Capture the cell that displays the provided text and extract its [X, Y] central coordinate. 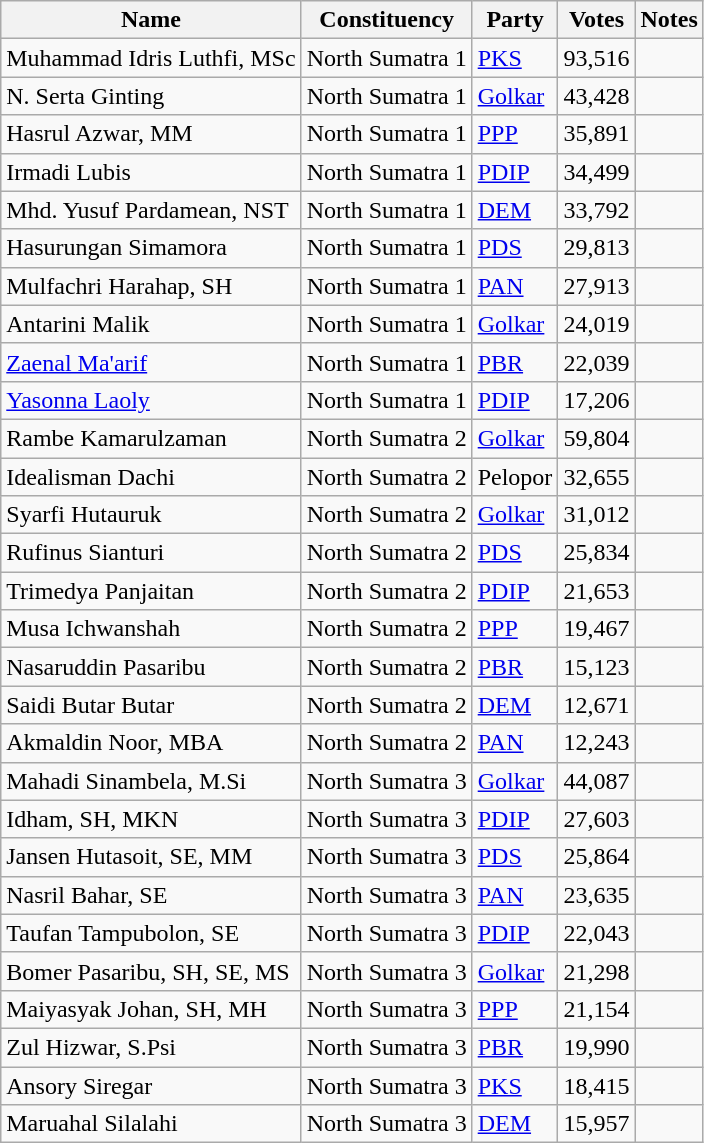
29,813 [596, 248]
27,913 [596, 286]
25,834 [596, 553]
Party [515, 20]
Mhd. Yusuf Pardamean, NST [151, 210]
Maruahal Silalahi [151, 1124]
Musa Ichwanshah [151, 629]
12,243 [596, 743]
Maiyasyak Johan, SH, MH [151, 1009]
Rambe Kamarulzaman [151, 438]
27,603 [596, 819]
Taufan Tampubolon, SE [151, 933]
Nasaruddin Pasaribu [151, 667]
23,635 [596, 895]
35,891 [596, 134]
Mahadi Sinambela, M.Si [151, 781]
Ansory Siregar [151, 1085]
24,019 [596, 324]
21,154 [596, 1009]
19,990 [596, 1047]
25,864 [596, 857]
Antarini Malik [151, 324]
Mulfachri Harahap, SH [151, 286]
Zaenal Ma'arif [151, 362]
32,655 [596, 477]
Idham, SH, MKN [151, 819]
Jansen Hutasoit, SE, MM [151, 857]
93,516 [596, 58]
Saidi Butar Butar [151, 705]
12,671 [596, 705]
Pelopor [515, 477]
44,087 [596, 781]
Notes [669, 20]
Bomer Pasaribu, SH, SE, MS [151, 971]
Name [151, 20]
22,043 [596, 933]
15,123 [596, 667]
Muhammad Idris Luthfi, MSc [151, 58]
Irmadi Lubis [151, 172]
31,012 [596, 515]
Nasril Bahar, SE [151, 895]
Idealisman Dachi [151, 477]
21,298 [596, 971]
Hasrul Azwar, MM [151, 134]
43,428 [596, 96]
Syarfi Hutauruk [151, 515]
22,039 [596, 362]
Constituency [386, 20]
17,206 [596, 400]
33,792 [596, 210]
21,653 [596, 591]
Akmaldin Noor, MBA [151, 743]
59,804 [596, 438]
Votes [596, 20]
34,499 [596, 172]
N. Serta Ginting [151, 96]
15,957 [596, 1124]
18,415 [596, 1085]
Hasurungan Simamora [151, 248]
Rufinus Sianturi [151, 553]
Trimedya Panjaitan [151, 591]
Yasonna Laoly [151, 400]
Zul Hizwar, S.Psi [151, 1047]
19,467 [596, 629]
